Return the [X, Y] coordinate for the center point of the cell that contains the specified text.  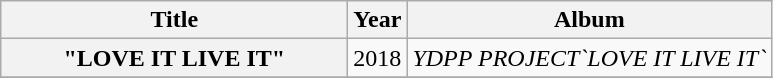
"LOVE IT LIVE IT" [174, 58]
YDPP PROJECT`LOVE IT LIVE IT` [590, 58]
Year [378, 20]
Title [174, 20]
2018 [378, 58]
Album [590, 20]
